Identify which cell holds the provided text, then report its (X, Y) central coordinate. 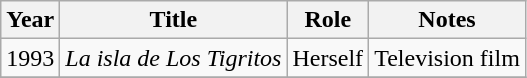
Role (328, 20)
La isla de Los Tigritos (174, 58)
Year (30, 20)
Title (174, 20)
1993 (30, 58)
Notes (448, 20)
Herself (328, 58)
Television film (448, 58)
